Detect which cell encompasses the target text, then output its (x, y) center coordinate. 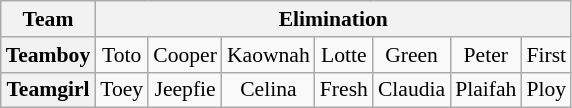
Teamgirl (48, 90)
Celina (268, 90)
Green (412, 55)
Claudia (412, 90)
Toey (122, 90)
Jeepfie (185, 90)
Teamboy (48, 55)
Ploy (546, 90)
Toto (122, 55)
Cooper (185, 55)
Plaifah (486, 90)
First (546, 55)
Kaownah (268, 55)
Team (48, 19)
Peter (486, 55)
Elimination (333, 19)
Fresh (344, 90)
Lotte (344, 55)
